Return [x, y] of the center of cell containing provided text 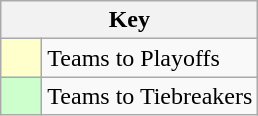
Teams to Playoffs [150, 58]
Key [130, 20]
Teams to Tiebreakers [150, 96]
